From the cell containing the given text, extract its center point as (x, y) coordinate. 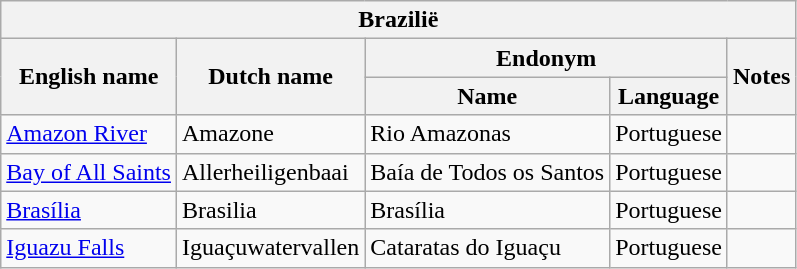
Rio Amazonas (488, 134)
Cataratas do Iguaçu (488, 248)
Amazone (270, 134)
Endonym (546, 58)
Brasilia (270, 210)
Name (488, 96)
Notes (761, 77)
Brazilië (398, 20)
Bay of All Saints (89, 172)
English name (89, 77)
Iguaçuwatervallen (270, 248)
Amazon River (89, 134)
Allerheiligenbaai (270, 172)
Iguazu Falls (89, 248)
Language (669, 96)
Dutch name (270, 77)
Baía de Todos os Santos (488, 172)
